Identify which cell holds the provided text, then report its [x, y] central coordinate. 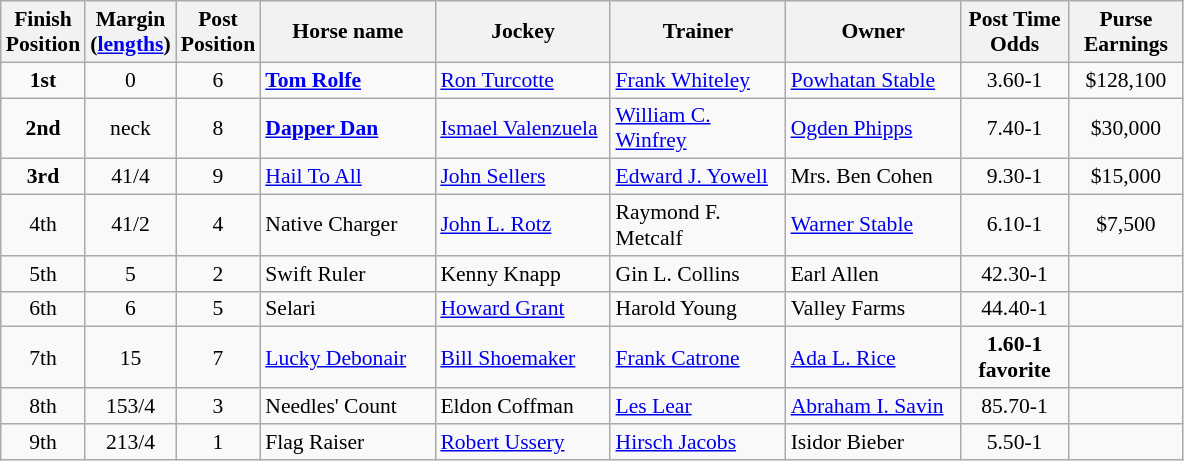
Abraham I. Savin [874, 406]
1.60-1 favorite [1015, 358]
6.10-1 [1015, 226]
213/4 [130, 442]
John L. Rotz [522, 226]
Eldon Coffman [522, 406]
Raymond F. Metcalf [698, 226]
Les Lear [698, 406]
Mrs. Ben Cohen [874, 177]
9.30-1 [1015, 177]
$30,000 [1126, 128]
5.50-1 [1015, 442]
4th [43, 226]
Lucky Debonair [348, 358]
Finish Position [43, 32]
Post Position [218, 32]
85.70-1 [1015, 406]
7th [43, 358]
Gin L. Collins [698, 274]
Needles' Count [348, 406]
42.30-1 [1015, 274]
Flag Raiser [348, 442]
1st [43, 80]
William C. Winfrey [698, 128]
Dapper Dan [348, 128]
Robert Ussery [522, 442]
neck [130, 128]
Swift Ruler [348, 274]
15 [130, 358]
44.40-1 [1015, 309]
Ogden Phipps [874, 128]
John Sellers [522, 177]
Hail To All [348, 177]
3rd [43, 177]
2 [218, 274]
Trainer [698, 32]
9th [43, 442]
7.40-1 [1015, 128]
Hirsch Jacobs [698, 442]
6th [43, 309]
Kenny Knapp [522, 274]
8 [218, 128]
4 [218, 226]
Isidor Bieber [874, 442]
Purse Earnings [1126, 32]
Native Charger [348, 226]
Ismael Valenzuela [522, 128]
Tom Rolfe [348, 80]
Selari [348, 309]
5th [43, 274]
Warner Stable [874, 226]
153/4 [130, 406]
Bill Shoemaker [522, 358]
Frank Whiteley [698, 80]
2nd [43, 128]
$15,000 [1126, 177]
Ron Turcotte [522, 80]
3.60-1 [1015, 80]
Horse name [348, 32]
Margin (lengths) [130, 32]
Powhatan Stable [874, 80]
Howard Grant [522, 309]
Valley Farms [874, 309]
9 [218, 177]
Earl Allen [874, 274]
0 [130, 80]
Edward J. Yowell [698, 177]
Frank Catrone [698, 358]
Jockey [522, 32]
Harold Young [698, 309]
7 [218, 358]
Ada L. Rice [874, 358]
1 [218, 442]
3 [218, 406]
Post Time Odds [1015, 32]
$128,100 [1126, 80]
8th [43, 406]
Owner [874, 32]
$7,500 [1126, 226]
41/4 [130, 177]
41/2 [130, 226]
